Output the [X, Y] coordinate of the center of the cell containing the given text.  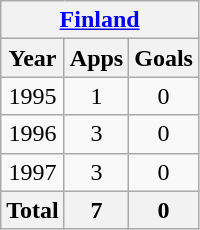
1995 [33, 96]
Apps [96, 58]
Year [33, 58]
Finland [100, 20]
Total [33, 210]
1 [96, 96]
1997 [33, 172]
7 [96, 210]
1996 [33, 134]
Goals [164, 58]
